Capture the cell that displays the provided text and extract its [x, y] central coordinate. 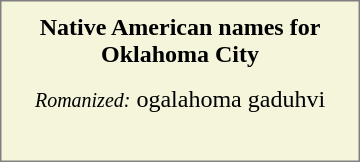
Romanized: ogalahoma gaduhvi [180, 99]
Native American names for Oklahoma City [180, 40]
